Return [X, Y] of the center of cell containing provided text 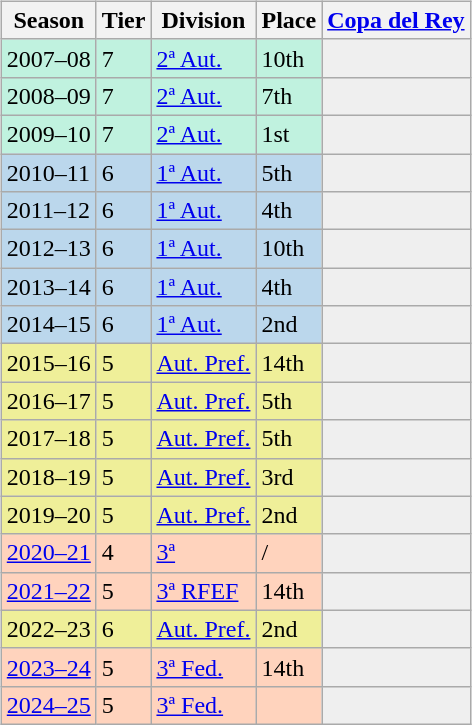
2019–20 [48, 515]
2015–16 [48, 363]
2016–17 [48, 401]
4 [124, 553]
2011–12 [48, 211]
2014–15 [48, 325]
2022–23 [48, 629]
2024–25 [48, 705]
Copa del Rey [396, 20]
1st [289, 134]
2013–14 [48, 287]
/ [289, 553]
2021–22 [48, 591]
2008–09 [48, 96]
7th [289, 96]
2018–19 [48, 477]
2009–10 [48, 134]
2017–18 [48, 439]
2007–08 [48, 58]
3ª [204, 553]
2023–24 [48, 667]
Division [204, 20]
3ª RFEF [204, 591]
2012–13 [48, 249]
Place [289, 20]
Season [48, 20]
3rd [289, 477]
2010–11 [48, 173]
2020–21 [48, 553]
Tier [124, 20]
